Search for the cell housing the specified text and yield its (X, Y) center coordinate. 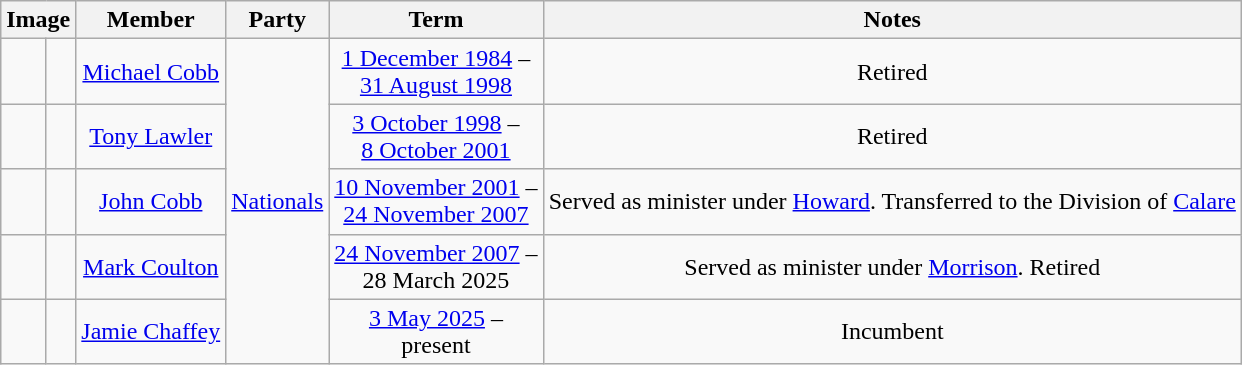
3 October 1998 –8 October 2001 (436, 136)
Mark Coulton (151, 266)
Term (436, 20)
Nationals (278, 202)
Party (278, 20)
1 December 1984 –31 August 1998 (436, 72)
Served as minister under Morrison. Retired (892, 266)
Served as minister under Howard. Transferred to the Division of Calare (892, 202)
10 November 2001 –24 November 2007 (436, 202)
Jamie Chaffey (151, 332)
Notes (892, 20)
Image (38, 20)
Tony Lawler (151, 136)
Michael Cobb (151, 72)
Member (151, 20)
Incumbent (892, 332)
24 November 2007 – 28 March 2025 (436, 266)
3 May 2025 – present (436, 332)
John Cobb (151, 202)
